Extract the [x, y] coordinate from the center of the cell holding the provided text.  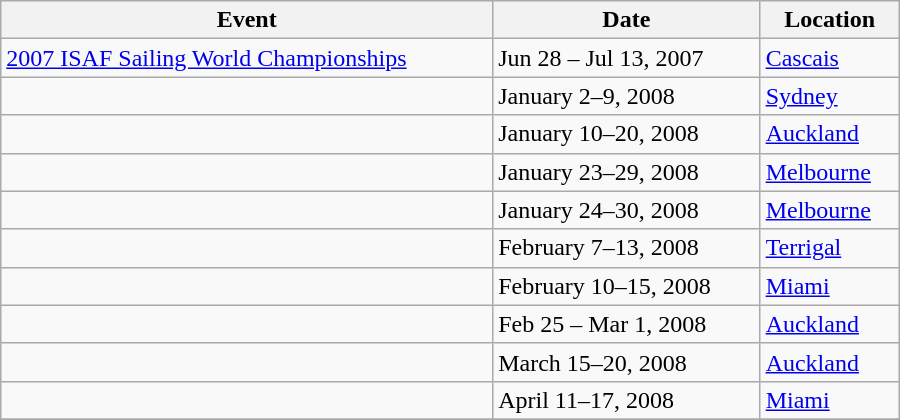
January 2–9, 2008 [626, 96]
Terrigal [830, 248]
Feb 25 – Mar 1, 2008 [626, 324]
January 24–30, 2008 [626, 210]
February 7–13, 2008 [626, 248]
January 10–20, 2008 [626, 134]
March 15–20, 2008 [626, 362]
Jun 28 – Jul 13, 2007 [626, 58]
Event [247, 20]
February 10–15, 2008 [626, 286]
Date [626, 20]
Location [830, 20]
Sydney [830, 96]
January 23–29, 2008 [626, 172]
2007 ISAF Sailing World Championships [247, 58]
Cascais [830, 58]
April 11–17, 2008 [626, 400]
